Search for the cell housing the specified text and yield its [x, y] center coordinate. 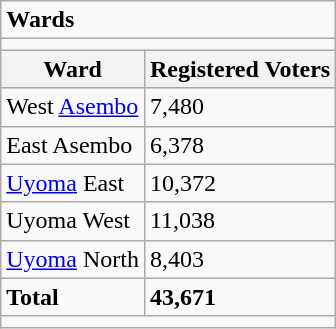
7,480 [240, 107]
43,671 [240, 297]
Total [73, 297]
West Asembo [73, 107]
Ward [73, 69]
Uyoma West [73, 221]
Uyoma North [73, 259]
8,403 [240, 259]
East Asembo [73, 145]
10,372 [240, 183]
6,378 [240, 145]
Uyoma East [73, 183]
Registered Voters [240, 69]
11,038 [240, 221]
Wards [168, 20]
